Search for the cell housing the specified text and yield its [X, Y] center coordinate. 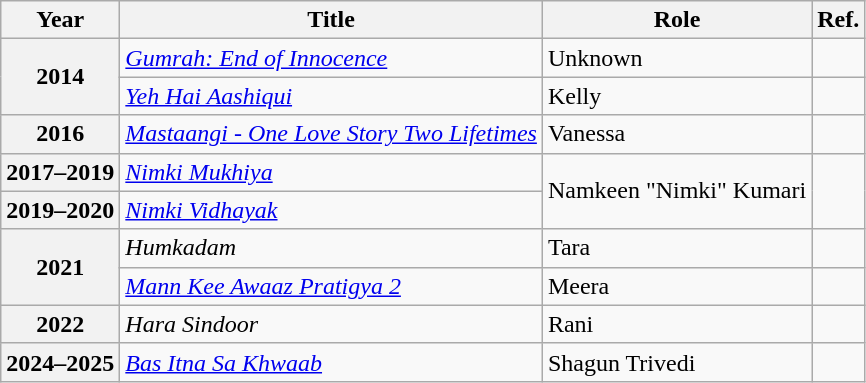
Yeh Hai Aashiqui [332, 96]
Shagun Trivedi [676, 362]
Role [676, 20]
Humkadam [332, 248]
Rani [676, 324]
2019–2020 [60, 210]
Title [332, 20]
Namkeen "Nimki" Kumari [676, 191]
Year [60, 20]
Mann Kee Awaaz Pratigya 2 [332, 286]
Tara [676, 248]
2022 [60, 324]
2014 [60, 77]
Kelly [676, 96]
Mastaangi - One Love Story Two Lifetimes [332, 134]
2021 [60, 267]
2016 [60, 134]
Hara Sindoor [332, 324]
Meera [676, 286]
Unknown [676, 58]
Ref. [838, 20]
Bas Itna Sa Khwaab [332, 362]
Nimki Vidhayak [332, 210]
Nimki Mukhiya [332, 172]
Gumrah: End of Innocence [332, 58]
2024–2025 [60, 362]
2017–2019 [60, 172]
Vanessa [676, 134]
